Output the (x, y) coordinate of the center of the cell containing the given text.  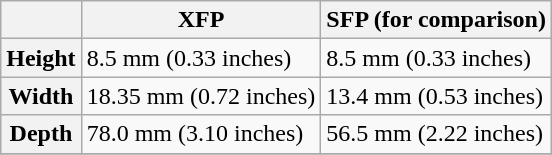
Depth (41, 134)
Height (41, 58)
Width (41, 96)
SFP (for comparison) (436, 20)
18.35 mm (0.72 inches) (201, 96)
13.4 mm (0.53 inches) (436, 96)
XFP (201, 20)
56.5 mm (2.22 inches) (436, 134)
78.0 mm (3.10 inches) (201, 134)
